Capture the cell that displays the provided text and extract its [X, Y] central coordinate. 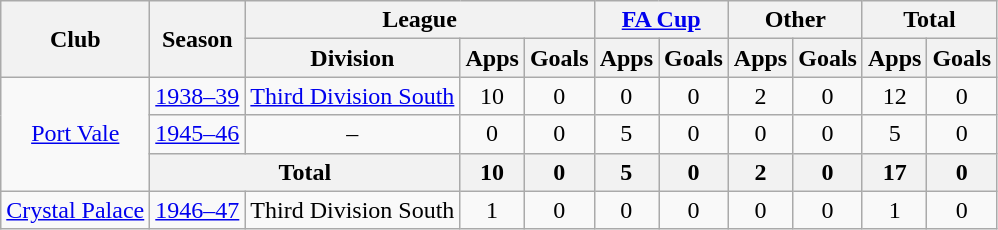
League [420, 20]
1938–39 [198, 96]
1946–47 [198, 210]
1945–46 [198, 134]
Crystal Palace [76, 210]
Season [198, 39]
Club [76, 39]
– [352, 134]
17 [894, 172]
12 [894, 96]
FA Cup [661, 20]
Port Vale [76, 134]
Division [352, 58]
Other [795, 20]
